Search for the cell housing the specified text and yield its (X, Y) center coordinate. 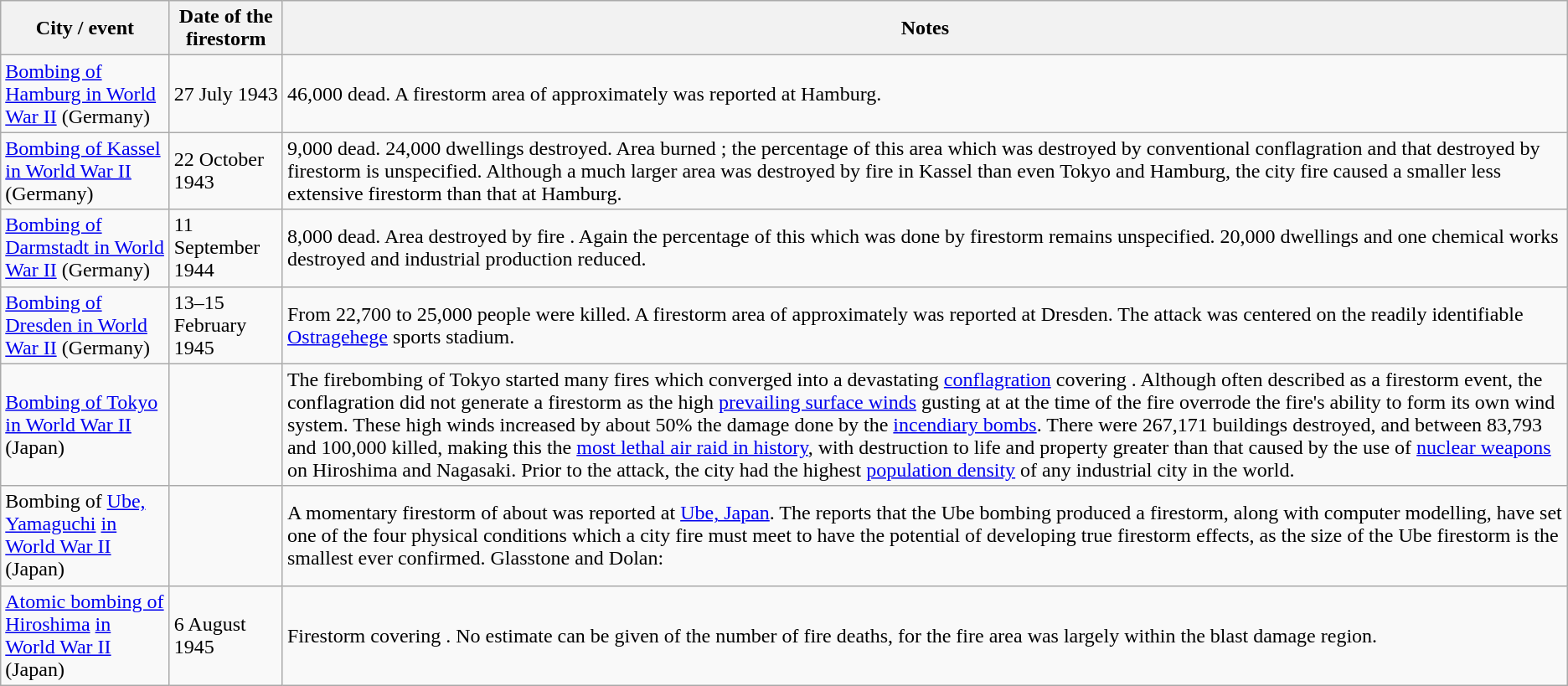
11 September 1944 (226, 248)
Date of the firestorm (226, 28)
Atomic bombing of Hiroshima in World War II (Japan) (85, 635)
Bombing of Hamburg in World War II (Germany) (85, 94)
Bombing of Dresden in World War II (Germany) (85, 325)
Firestorm covering . No estimate can be given of the number of fire deaths, for the fire area was largely within the blast damage region. (925, 635)
6 August 1945 (226, 635)
Bombing of Kassel in World War II (Germany) (85, 171)
Notes (925, 28)
27 July 1943 (226, 94)
Bombing of Darmstadt in World War II (Germany) (85, 248)
City / event (85, 28)
Bombing of Tokyo in World War II (Japan) (85, 425)
22 October 1943 (226, 171)
46,000 dead. A firestorm area of approximately was reported at Hamburg. (925, 94)
13–15 February 1945 (226, 325)
Bombing of Ube, Yamaguchi in World War II (Japan) (85, 536)
